Search for the cell housing the specified text and yield its [x, y] center coordinate. 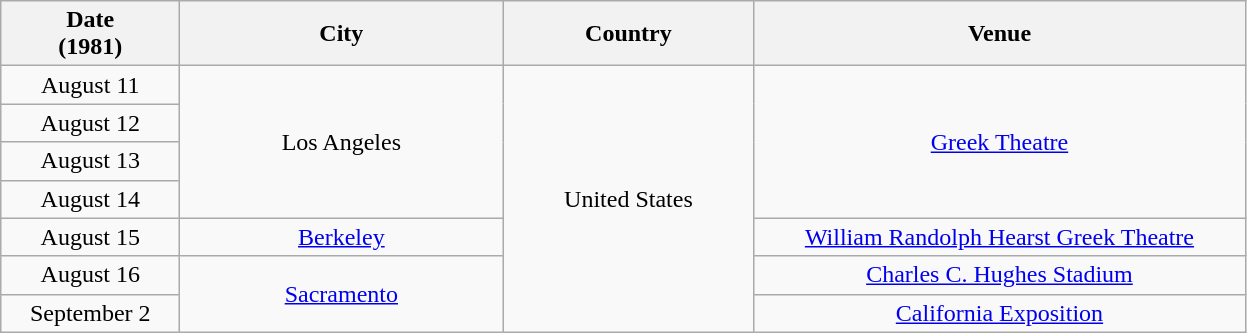
Country [628, 34]
United States [628, 199]
August 16 [90, 275]
August 14 [90, 199]
August 12 [90, 123]
Berkeley [342, 237]
August 11 [90, 85]
August 13 [90, 161]
August 15 [90, 237]
California Exposition [1000, 313]
City [342, 34]
Date(1981) [90, 34]
William Randolph Hearst Greek Theatre [1000, 237]
September 2 [90, 313]
Sacramento [342, 294]
Greek Theatre [1000, 142]
Venue [1000, 34]
Charles C. Hughes Stadium [1000, 275]
Los Angeles [342, 142]
